Output the [X, Y] coordinate of the center of the cell containing the given text.  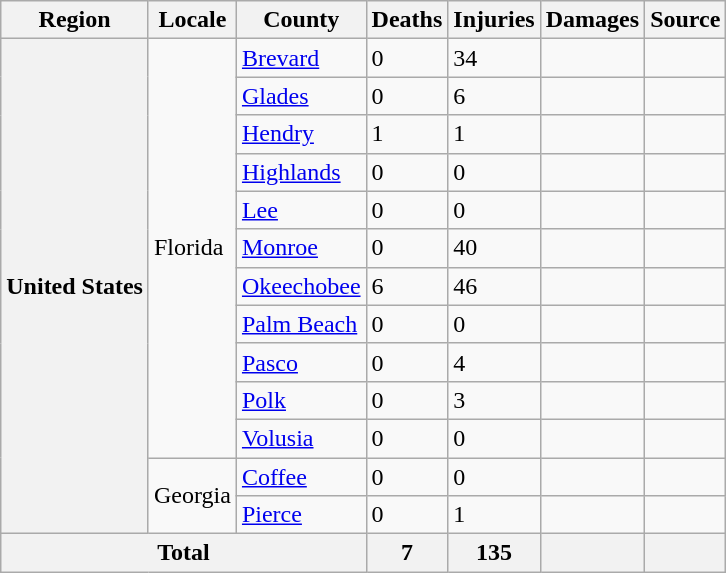
Pierce [301, 515]
Source [686, 20]
County [301, 20]
Region [75, 20]
3 [494, 400]
Brevard [301, 58]
Lee [301, 210]
Hendry [301, 134]
Injuries [494, 20]
Deaths [407, 20]
Glades [301, 96]
46 [494, 286]
Georgia [192, 496]
135 [494, 553]
Damages [592, 20]
Total [184, 553]
Polk [301, 400]
7 [407, 553]
Volusia [301, 438]
34 [494, 58]
Pasco [301, 362]
Coffee [301, 477]
4 [494, 362]
Okeechobee [301, 286]
Palm Beach [301, 324]
United States [75, 286]
40 [494, 248]
Monroe [301, 248]
Florida [192, 248]
Highlands [301, 172]
Locale [192, 20]
